Find where the given text appears and provide that cell's center as (x, y) coordinate. 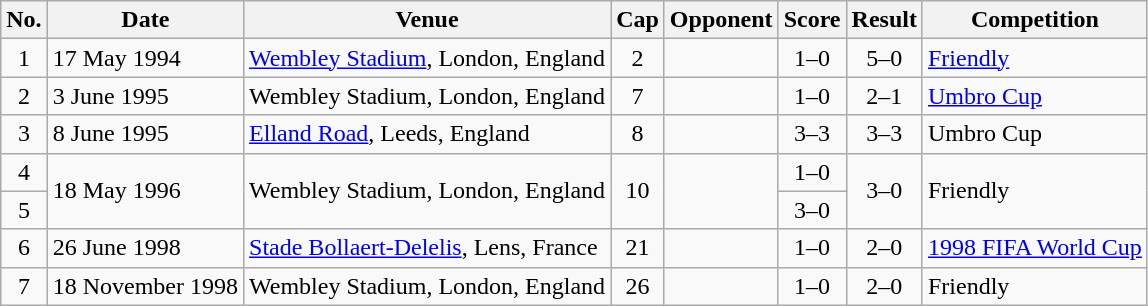
Cap (638, 20)
No. (24, 20)
Score (812, 20)
5 (24, 210)
3 June 1995 (145, 96)
Competition (1034, 20)
Date (145, 20)
21 (638, 248)
1998 FIFA World Cup (1034, 248)
Opponent (721, 20)
5–0 (884, 58)
17 May 1994 (145, 58)
Elland Road, Leeds, England (428, 134)
26 (638, 286)
6 (24, 248)
3 (24, 134)
Venue (428, 20)
2–1 (884, 96)
4 (24, 172)
Stade Bollaert-Delelis, Lens, France (428, 248)
18 May 1996 (145, 191)
18 November 1998 (145, 286)
10 (638, 191)
Result (884, 20)
1 (24, 58)
8 (638, 134)
26 June 1998 (145, 248)
8 June 1995 (145, 134)
